Extract the [X, Y] coordinate from the center of the cell holding the provided text.  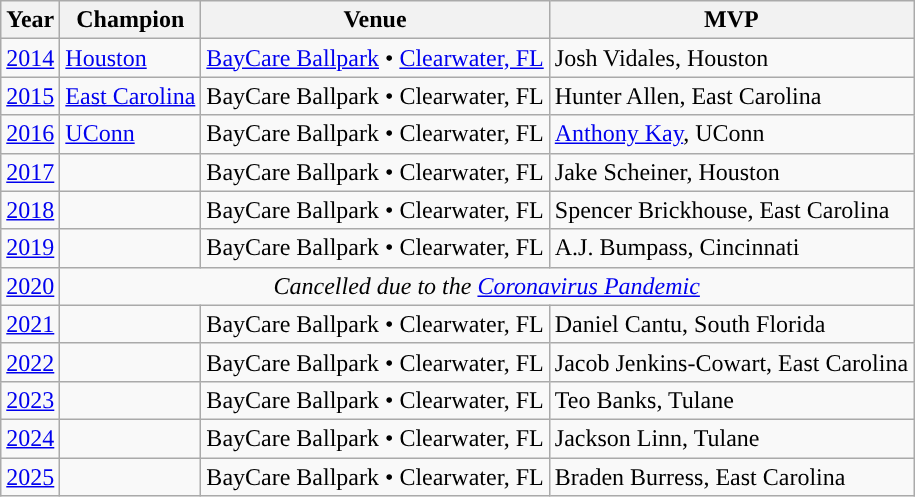
Jackson Linn, Tulane [731, 438]
UConn [130, 134]
2014 [30, 58]
Year [30, 20]
2022 [30, 362]
Champion [130, 20]
2017 [30, 172]
Jake Scheiner, Houston [731, 172]
2016 [30, 134]
MVP [731, 20]
East Carolina [130, 96]
2025 [30, 477]
Cancelled due to the Coronavirus Pandemic [487, 286]
2015 [30, 96]
Houston [130, 58]
A.J. Bumpass, Cincinnati [731, 248]
Venue [375, 20]
2018 [30, 210]
Hunter Allen, East Carolina [731, 96]
2019 [30, 248]
2024 [30, 438]
2020 [30, 286]
Jacob Jenkins-Cowart, East Carolina [731, 362]
Anthony Kay, UConn [731, 134]
2023 [30, 400]
Teo Banks, Tulane [731, 400]
Josh Vidales, Houston [731, 58]
Braden Burress, East Carolina [731, 477]
2021 [30, 324]
Daniel Cantu, South Florida [731, 324]
Spencer Brickhouse, East Carolina [731, 210]
